Provide the (X, Y) coordinate of the cell's center where the given text is located.  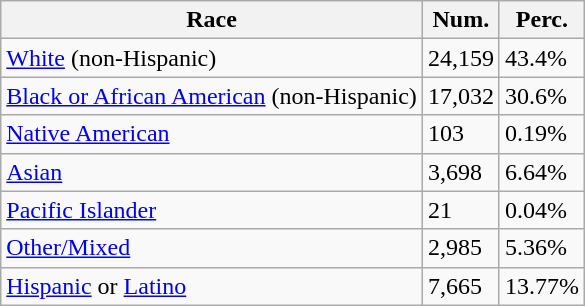
0.19% (542, 134)
0.04% (542, 210)
Other/Mixed (212, 248)
Num. (460, 20)
7,665 (460, 286)
6.64% (542, 172)
White (non-Hispanic) (212, 58)
21 (460, 210)
Black or African American (non-Hispanic) (212, 96)
17,032 (460, 96)
Native American (212, 134)
Asian (212, 172)
3,698 (460, 172)
2,985 (460, 248)
5.36% (542, 248)
24,159 (460, 58)
Race (212, 20)
30.6% (542, 96)
Perc. (542, 20)
43.4% (542, 58)
Pacific Islander (212, 210)
103 (460, 134)
13.77% (542, 286)
Hispanic or Latino (212, 286)
